Return the (x, y) coordinate for the center point of the cell that contains the specified text.  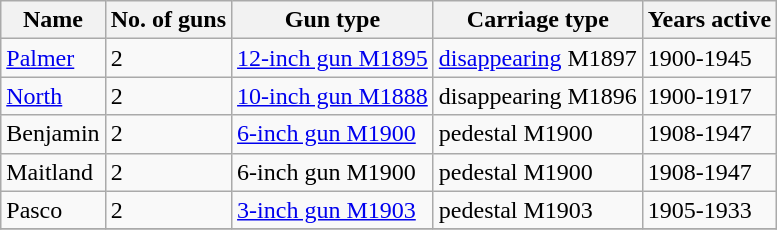
Years active (709, 20)
pedestal M1903 (538, 210)
North (53, 96)
disappearing M1897 (538, 58)
1900-1917 (709, 96)
Maitland (53, 172)
10-inch gun M1888 (333, 96)
Gun type (333, 20)
1900-1945 (709, 58)
12-inch gun M1895 (333, 58)
1905-1933 (709, 210)
3-inch gun M1903 (333, 210)
Carriage type (538, 20)
disappearing M1896 (538, 96)
No. of guns (168, 20)
Benjamin (53, 134)
Name (53, 20)
Pasco (53, 210)
Palmer (53, 58)
